Find where the given text appears and provide that cell's center as (X, Y) coordinate. 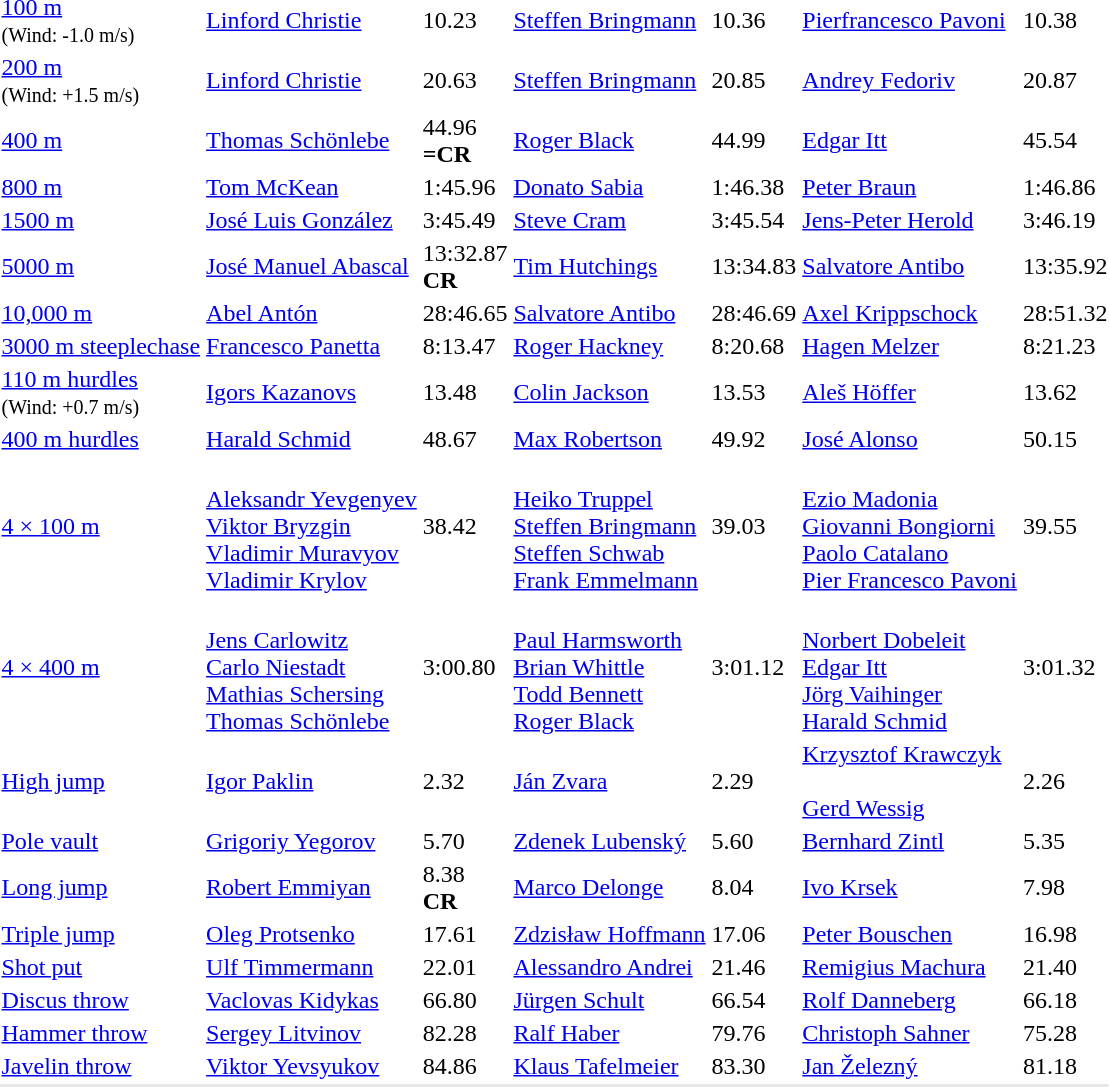
400 m hurdles (101, 439)
Axel Krippschock (910, 313)
Steffen Bringmann (610, 80)
José Alonso (910, 439)
Igor Paklin (312, 781)
Andrey Fedoriv (910, 80)
400 m (101, 140)
13:35.92 (1065, 266)
2.26 (1065, 781)
Hammer throw (101, 1033)
50.15 (1065, 439)
44.96=CR (465, 140)
Long jump (101, 888)
48.67 (465, 439)
79.76 (754, 1033)
Ján Zvara (610, 781)
Linford Christie (312, 80)
39.03 (754, 526)
4 × 400 m (101, 667)
66.80 (465, 1000)
Ivo Krsek (910, 888)
17.61 (465, 934)
44.99 (754, 140)
Triple jump (101, 934)
13.62 (1065, 392)
Bernhard Zintl (910, 841)
4 × 100 m (101, 526)
1500 m (101, 220)
16.98 (1065, 934)
Aleš Höffer (910, 392)
Max Robertson (610, 439)
Remigius Machura (910, 967)
Klaus Tafelmeier (610, 1066)
75.28 (1065, 1033)
3:01.32 (1065, 667)
21.46 (754, 967)
Javelin throw (101, 1066)
Tim Hutchings (610, 266)
Harald Schmid (312, 439)
Hagen Melzer (910, 346)
3:01.12 (754, 667)
Norbert DobeleitEdgar IttJörg VaihingerHarald Schmid (910, 667)
17.06 (754, 934)
Zdzisław Hoffmann (610, 934)
Roger Hackney (610, 346)
38.42 (465, 526)
Jens CarlowitzCarlo NiestadtMathias SchersingThomas Schönlebe (312, 667)
22.01 (465, 967)
20.87 (1065, 80)
José Manuel Abascal (312, 266)
Ulf Timmermann (312, 967)
Oleg Protsenko (312, 934)
8:13.47 (465, 346)
Rolf Danneberg (910, 1000)
8.04 (754, 888)
5.60 (754, 841)
10,000 m (101, 313)
110 m hurdles(Wind: +0.7 m/s) (101, 392)
45.54 (1065, 140)
Vaclovas Kidykas (312, 1000)
3:00.80 (465, 667)
Roger Black (610, 140)
8:21.23 (1065, 346)
21.40 (1065, 967)
81.18 (1065, 1066)
3000 m steeplechase (101, 346)
Pole vault (101, 841)
84.86 (465, 1066)
Shot put (101, 967)
Christoph Sahner (910, 1033)
13.48 (465, 392)
Jan Železný (910, 1066)
Colin Jackson (610, 392)
5.70 (465, 841)
3:45.54 (754, 220)
Francesco Panetta (312, 346)
39.55 (1065, 526)
Grigoriy Yegorov (312, 841)
Krzysztof KrawczykGerd Wessig (910, 781)
8:20.68 (754, 346)
20.85 (754, 80)
66.54 (754, 1000)
High jump (101, 781)
Discus throw (101, 1000)
28:46.69 (754, 313)
13.53 (754, 392)
Jürgen Schult (610, 1000)
Igors Kazanovs (312, 392)
800 m (101, 187)
2.32 (465, 781)
49.92 (754, 439)
José Luis González (312, 220)
Steve Cram (610, 220)
13:32.87CR (465, 266)
8.38CR (465, 888)
200 m(Wind: +1.5 m/s) (101, 80)
5.35 (1065, 841)
1:45.96 (465, 187)
13:34.83 (754, 266)
Ralf Haber (610, 1033)
Jens-Peter Herold (910, 220)
Thomas Schönlebe (312, 140)
2.29 (754, 781)
3:45.49 (465, 220)
Aleksandr YevgenyevViktor BryzginVladimir MuravyovVladimir Krylov (312, 526)
Heiko TruppelSteffen BringmannSteffen SchwabFrank Emmelmann (610, 526)
1:46.38 (754, 187)
83.30 (754, 1066)
Alessandro Andrei (610, 967)
20.63 (465, 80)
1:46.86 (1065, 187)
Viktor Yevsyukov (312, 1066)
Sergey Litvinov (312, 1033)
Robert Emmiyan (312, 888)
Peter Bouschen (910, 934)
Abel Antón (312, 313)
3:46.19 (1065, 220)
Zdenek Lubenský (610, 841)
28:46.65 (465, 313)
66.18 (1065, 1000)
Peter Braun (910, 187)
28:51.32 (1065, 313)
5000 m (101, 266)
Paul HarmsworthBrian WhittleTodd BennettRoger Black (610, 667)
Ezio MadoniaGiovanni BongiorniPaolo CatalanoPier Francesco Pavoni (910, 526)
7.98 (1065, 888)
Tom McKean (312, 187)
82.28 (465, 1033)
Edgar Itt (910, 140)
Donato Sabia (610, 187)
Marco Delonge (610, 888)
